Return the (X, Y) coordinate for the center point of the cell that contains the specified text.  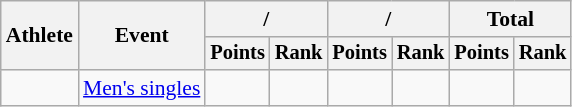
Athlete (40, 36)
Men's singles (142, 88)
Total (510, 19)
Event (142, 36)
